Search for the cell housing the specified text and yield its (x, y) center coordinate. 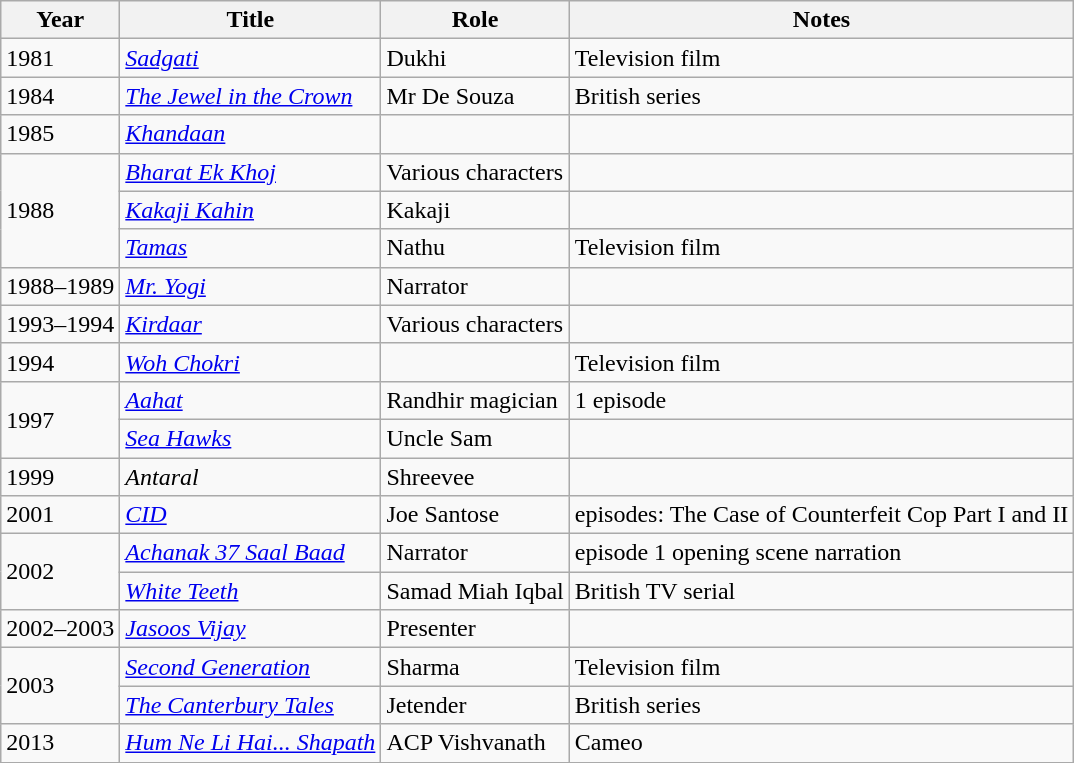
Kakaji (475, 210)
Randhir magician (475, 400)
Notes (822, 20)
Mr. Yogi (250, 286)
2003 (60, 686)
Title (250, 20)
Year (60, 20)
Kakaji Kahin (250, 210)
Woh Chokri (250, 362)
Joe Santose (475, 515)
episode 1 opening scene narration (822, 553)
The Jewel in the Crown (250, 96)
2013 (60, 743)
Role (475, 20)
2001 (60, 515)
1 episode (822, 400)
2002–2003 (60, 629)
1984 (60, 96)
CID (250, 515)
Jetender (475, 705)
British TV serial (822, 591)
1985 (60, 134)
Shreevee (475, 477)
Kirdaar (250, 324)
Achanak 37 Saal Baad (250, 553)
episodes: The Case of Counterfeit Cop Part I and II (822, 515)
1988–1989 (60, 286)
Antaral (250, 477)
Samad Miah Iqbal (475, 591)
Dukhi (475, 58)
1981 (60, 58)
Jasoos Vijay (250, 629)
2002 (60, 572)
Uncle Sam (475, 438)
Second Generation (250, 667)
1997 (60, 419)
The Canterbury Tales (250, 705)
Nathu (475, 248)
1999 (60, 477)
Sadgati (250, 58)
1993–1994 (60, 324)
Bharat Ek Khoj (250, 172)
Aahat (250, 400)
Hum Ne Li Hai... Shapath (250, 743)
ACP Vishvanath (475, 743)
Sea Hawks (250, 438)
White Teeth (250, 591)
Tamas (250, 248)
Cameo (822, 743)
Sharma (475, 667)
1988 (60, 210)
Presenter (475, 629)
Khandaan (250, 134)
Mr De Souza (475, 96)
1994 (60, 362)
